Output the [X, Y] coordinate of the center of the cell containing the given text.  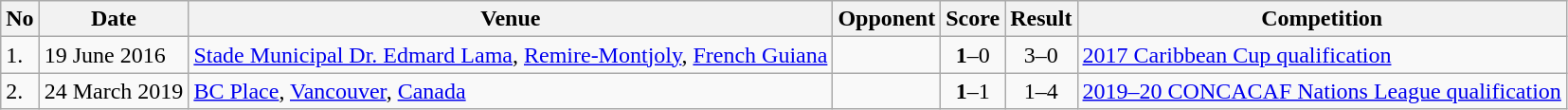
1–4 [1041, 91]
2017 Caribbean Cup qualification [1322, 55]
No [20, 19]
1. [20, 55]
Result [1041, 19]
2. [20, 91]
24 March 2019 [114, 91]
Competition [1322, 19]
Score [973, 19]
Date [114, 19]
19 June 2016 [114, 55]
Stade Municipal Dr. Edmard Lama, Remire-Montjoly, French Guiana [511, 55]
1–1 [973, 91]
2019–20 CONCACAF Nations League qualification [1322, 91]
BC Place, Vancouver, Canada [511, 91]
1–0 [973, 55]
Opponent [887, 19]
3–0 [1041, 55]
Venue [511, 19]
